For the text-containing cell, return its midpoint in [X, Y] coordinate format. 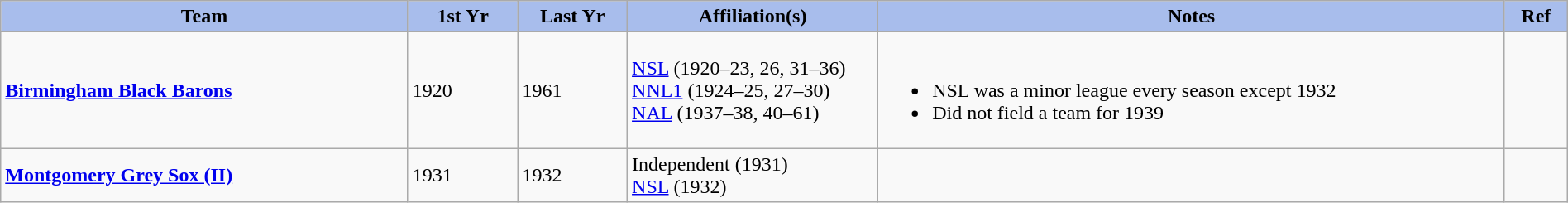
1961 [572, 90]
Ref [1536, 17]
Last Yr [572, 17]
Birmingham Black Barons [205, 90]
Notes [1192, 17]
1932 [572, 176]
1931 [463, 176]
NSL (1920–23, 26, 31–36)NNL1 (1924–25, 27–30)NAL (1937–38, 40–61) [753, 90]
1st Yr [463, 17]
Montgomery Grey Sox (II) [205, 176]
Affiliation(s) [753, 17]
1920 [463, 90]
Team [205, 17]
NSL was a minor league every season except 1932Did not field a team for 1939 [1192, 90]
Independent (1931)NSL (1932) [753, 176]
